Locate the cell with the specified text and output its [X, Y] center coordinate. 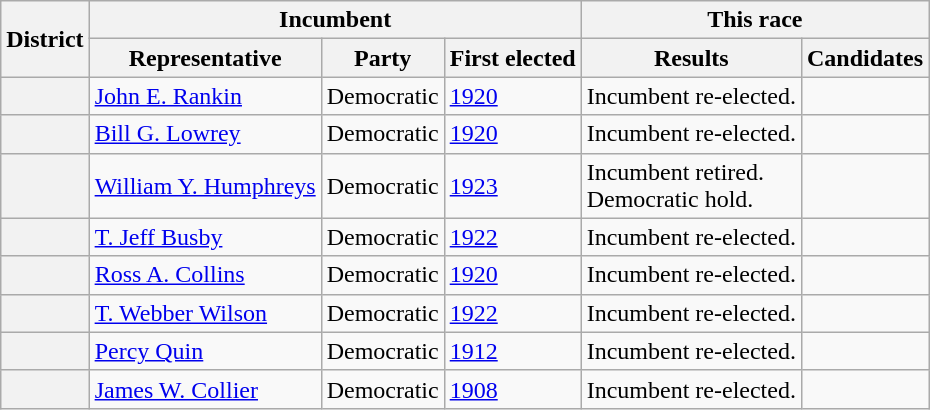
District [45, 39]
1912 [512, 351]
Party [382, 58]
T. Jeff Busby [205, 237]
Incumbent retired.Democratic hold. [691, 186]
John E. Rankin [205, 96]
Results [691, 58]
William Y. Humphreys [205, 186]
Representative [205, 58]
Bill G. Lowrey [205, 134]
Ross A. Collins [205, 275]
Incumbent [335, 20]
T. Webber Wilson [205, 313]
This race [754, 20]
1908 [512, 389]
Percy Quin [205, 351]
James W. Collier [205, 389]
1923 [512, 186]
First elected [512, 58]
Candidates [864, 58]
